Extract the [x, y] coordinate from the center of the cell holding the provided text.  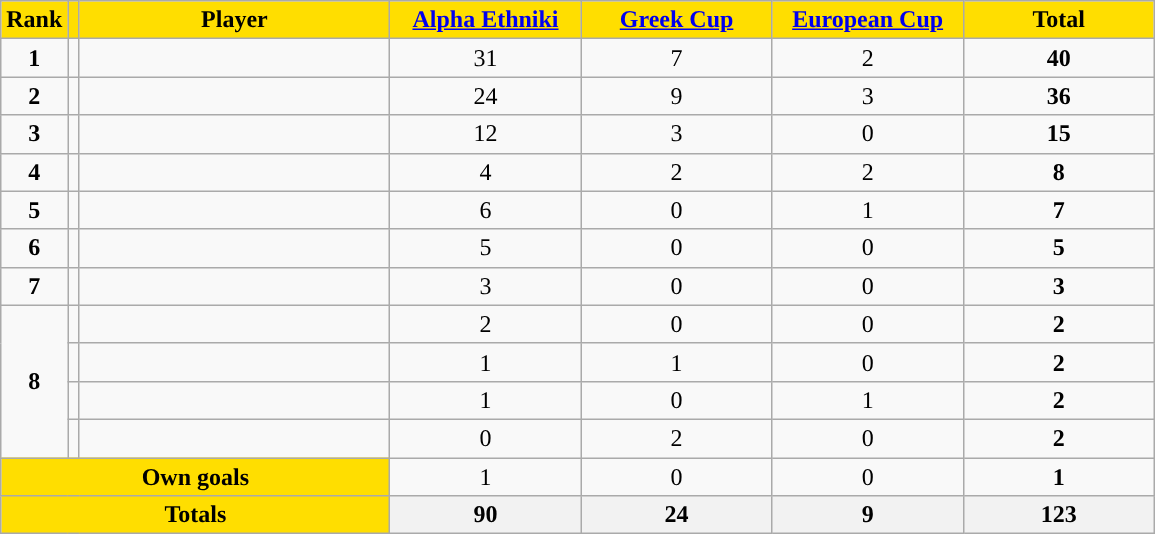
Alpha Ethniki [486, 20]
36 [1058, 96]
123 [1058, 515]
European Cup [868, 20]
12 [486, 134]
90 [486, 515]
Player [234, 20]
Totals [196, 515]
15 [1058, 134]
Rank [34, 20]
40 [1058, 58]
Total [1058, 20]
31 [486, 58]
Own goals [196, 477]
Greek Cup [676, 20]
